Determine the (x, y) coordinate at the center of the cell enclosing the given text.  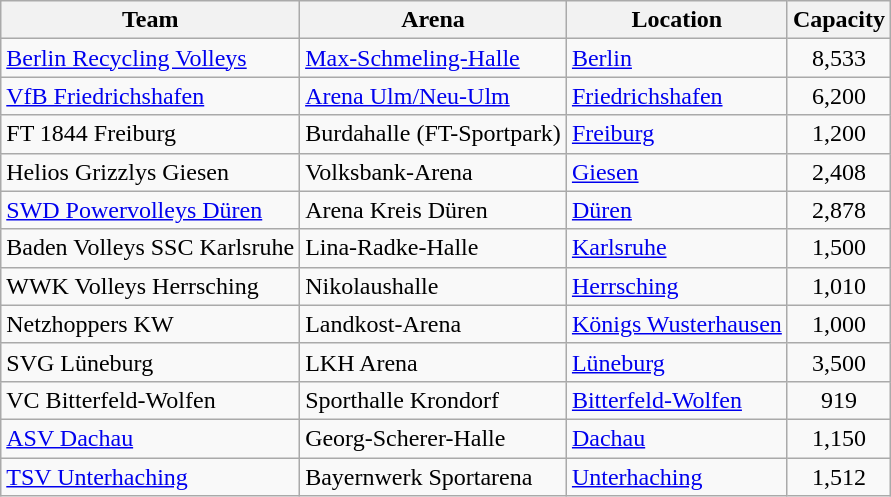
Bayernwerk Sportarena (434, 477)
8,533 (838, 58)
Arena (434, 20)
919 (838, 400)
6,200 (838, 96)
Friedrichshafen (676, 96)
1,200 (838, 134)
FT 1844 Freiburg (150, 134)
1,150 (838, 438)
Max-Schmeling-Halle (434, 58)
LKH Arena (434, 362)
Berlin Recycling Volleys (150, 58)
1,512 (838, 477)
Volksbank-Arena (434, 172)
WWK Volleys Herrsching (150, 286)
1,500 (838, 248)
Karlsruhe (676, 248)
Location (676, 20)
Netzhoppers KW (150, 324)
VfB Friedrichshafen (150, 96)
Giesen (676, 172)
Burdahalle (FT-Sportpark) (434, 134)
ASV Dachau (150, 438)
Bitterfeld-Wolfen (676, 400)
SWD Powervolleys Düren (150, 210)
Berlin (676, 58)
Lüneburg (676, 362)
Landkost-Arena (434, 324)
Düren (676, 210)
Arena Kreis Düren (434, 210)
Dachau (676, 438)
Capacity (838, 20)
1,010 (838, 286)
TSV Unterhaching (150, 477)
Herrsching (676, 286)
2,878 (838, 210)
Nikolaushalle (434, 286)
Sporthalle Krondorf (434, 400)
1,000 (838, 324)
VC Bitterfeld-Wolfen (150, 400)
Lina-Radke-Halle (434, 248)
3,500 (838, 362)
Unterhaching (676, 477)
Helios Grizzlys Giesen (150, 172)
Baden Volleys SSC Karlsruhe (150, 248)
2,408 (838, 172)
Freiburg (676, 134)
Arena Ulm/Neu-Ulm (434, 96)
Georg-Scherer-Halle (434, 438)
SVG Lüneburg (150, 362)
Königs Wusterhausen (676, 324)
Team (150, 20)
